Output the [X, Y] coordinate of the center of the cell containing the given text.  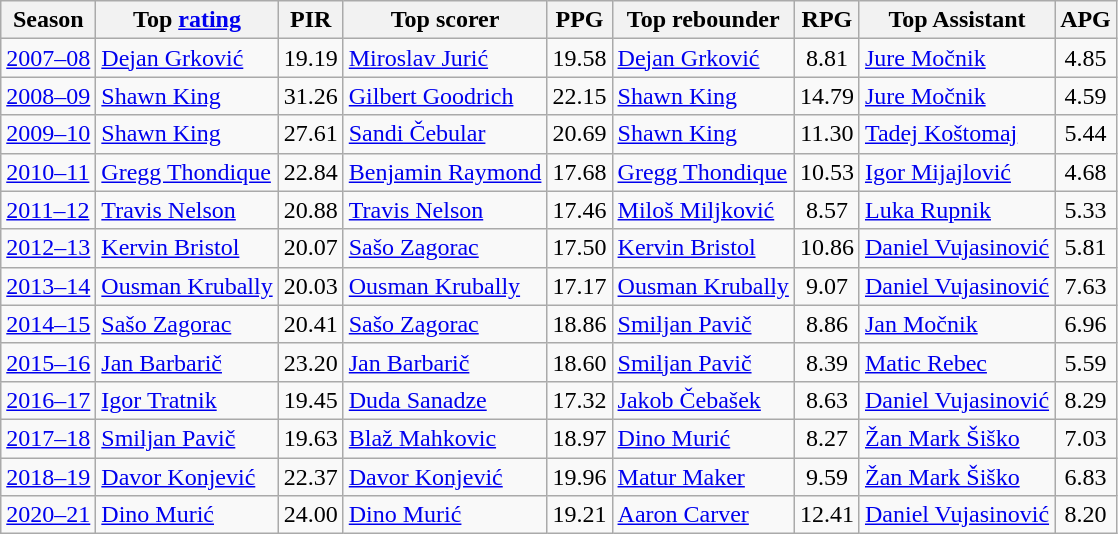
2007–08 [48, 58]
2020–21 [48, 515]
6.96 [1086, 324]
5.33 [1086, 210]
8.29 [1086, 400]
24.00 [310, 515]
5.59 [1086, 362]
2012–13 [48, 248]
Igor Mijajlović [956, 172]
12.41 [826, 515]
17.46 [580, 210]
RPG [826, 20]
22.15 [580, 96]
2018–19 [48, 477]
8.81 [826, 58]
8.63 [826, 400]
2016–17 [48, 400]
Gilbert Goodrich [445, 96]
18.60 [580, 362]
4.68 [1086, 172]
Jan Močnik [956, 324]
Blaž Mahkovic [445, 438]
31.26 [310, 96]
Matic Rebec [956, 362]
17.68 [580, 172]
Top rebounder [703, 20]
Miroslav Jurić [445, 58]
19.21 [580, 515]
8.27 [826, 438]
9.59 [826, 477]
19.19 [310, 58]
20.07 [310, 248]
6.83 [1086, 477]
PIR [310, 20]
19.45 [310, 400]
20.88 [310, 210]
Season [48, 20]
Top Assistant [956, 20]
5.81 [1086, 248]
2014–15 [48, 324]
2008–09 [48, 96]
9.07 [826, 286]
2010–11 [48, 172]
17.50 [580, 248]
20.41 [310, 324]
19.58 [580, 58]
2015–16 [48, 362]
17.32 [580, 400]
2013–14 [48, 286]
Luka Rupnik [956, 210]
Duda Sanadze [445, 400]
Igor Tratnik [187, 400]
8.39 [826, 362]
Jakob Čebašek [703, 400]
Miloš Miljković [703, 210]
23.20 [310, 362]
PPG [580, 20]
4.85 [1086, 58]
Sandi Čebular [445, 134]
Aaron Carver [703, 515]
Top scorer [445, 20]
20.69 [580, 134]
10.53 [826, 172]
8.86 [826, 324]
Tadej Koštomaj [956, 134]
14.79 [826, 96]
7.63 [1086, 286]
18.97 [580, 438]
20.03 [310, 286]
APG [1086, 20]
22.37 [310, 477]
Benjamin Raymond [445, 172]
4.59 [1086, 96]
Matur Maker [703, 477]
2011–12 [48, 210]
5.44 [1086, 134]
22.84 [310, 172]
19.63 [310, 438]
17.17 [580, 286]
2009–10 [48, 134]
27.61 [310, 134]
10.86 [826, 248]
18.86 [580, 324]
8.20 [1086, 515]
19.96 [580, 477]
11.30 [826, 134]
8.57 [826, 210]
7.03 [1086, 438]
Top rating [187, 20]
2017–18 [48, 438]
